From the cell containing the given text, extract its center point as (x, y) coordinate. 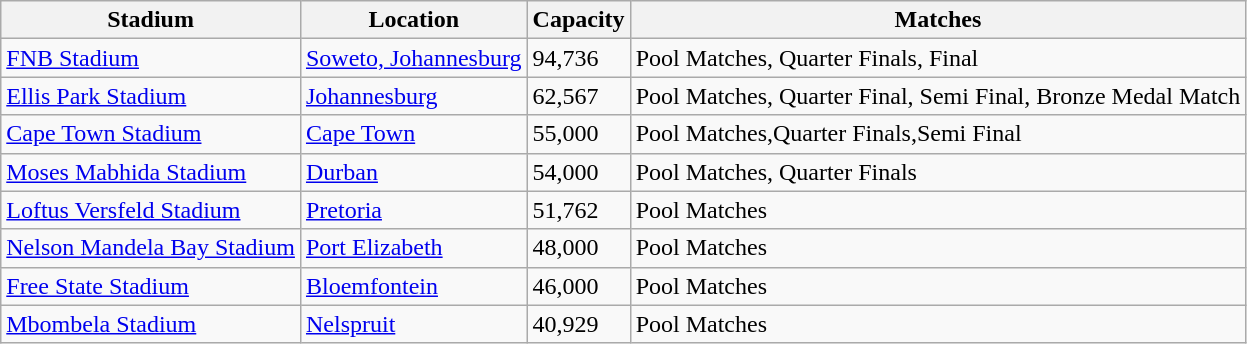
Pool Matches, Quarter Final, Semi Final, Bronze Medal Match (938, 96)
Soweto, Johannesburg (414, 58)
Pretoria (414, 210)
48,000 (578, 248)
62,567 (578, 96)
Loftus Versfeld Stadium (151, 210)
Pool Matches,Quarter Finals,Semi Final (938, 134)
Bloemfontein (414, 286)
Location (414, 20)
FNB Stadium (151, 58)
94,736 (578, 58)
Pool Matches, Quarter Finals (938, 172)
46,000 (578, 286)
Nelspruit (414, 324)
Durban (414, 172)
Pool Matches, Quarter Finals, Final (938, 58)
Cape Town Stadium (151, 134)
Nelson Mandela Bay Stadium (151, 248)
40,929 (578, 324)
54,000 (578, 172)
Port Elizabeth (414, 248)
Mbombela Stadium (151, 324)
Cape Town (414, 134)
Moses Mabhida Stadium (151, 172)
Ellis Park Stadium (151, 96)
Capacity (578, 20)
Free State Stadium (151, 286)
Matches (938, 20)
55,000 (578, 134)
Johannesburg (414, 96)
51,762 (578, 210)
Stadium (151, 20)
